Capture the cell that displays the provided text and extract its (X, Y) central coordinate. 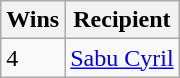
Wins (33, 20)
Sabu Cyril (122, 58)
4 (33, 58)
Recipient (122, 20)
